Determine the (X, Y) coordinate at the center of the cell enclosing the given text.  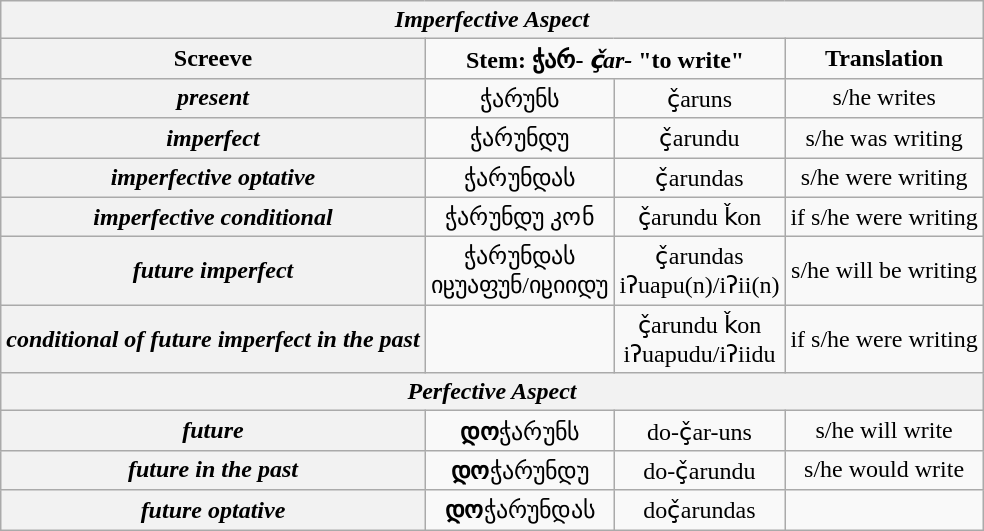
present (213, 98)
Screeve (213, 59)
ჭარუნდუ კონ (520, 217)
s/he writes (884, 98)
ჭარუნს (520, 98)
ç̌arundas (700, 178)
do-ç̌ar-uns (700, 431)
დოჭარუნდას (520, 510)
ჭარუნდას (520, 178)
imperfect (213, 138)
ç̌arundu (700, 138)
ჭარუნდასიჸუაფუნ/იჸიიდუ (520, 271)
s/he will be writing (884, 271)
Imperfective Aspect (492, 20)
ç̌arundu ǩoniʔuapudu/iʔiidu (700, 339)
s/he were writing (884, 178)
ç̌arundasiʔuapu(n)/iʔii(n) (700, 271)
დოჭარუნდუ (520, 470)
Perfective Aspect (492, 392)
future in the past (213, 470)
s/he would write (884, 470)
doç̌arundas (700, 510)
Translation (884, 59)
conditional of future imperfect in the past (213, 339)
future imperfect (213, 271)
s/he will write (884, 431)
do-ç̌arundu (700, 470)
ç̌aruns (700, 98)
Stem: ჭარ- ç̌ar- "to write" (605, 59)
დოჭარუნს (520, 431)
imperfective optative (213, 178)
future (213, 431)
future optative (213, 510)
ჭარუნდუ (520, 138)
ç̌arundu ǩon (700, 217)
imperfective conditional (213, 217)
s/he was writing (884, 138)
